Find where the given text appears and provide that cell's center as (X, Y) coordinate. 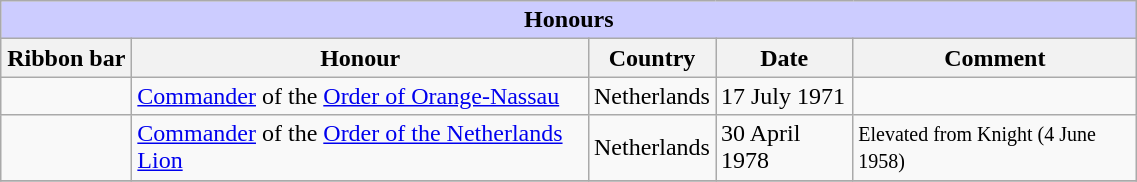
30 April 1978 (784, 148)
Elevated from Knight (4 June 1958) (995, 148)
Date (784, 58)
Honour (360, 58)
17 July 1971 (784, 96)
Ribbon bar (66, 58)
Honours (569, 20)
Commander of the Order of the Netherlands Lion (360, 148)
Comment (995, 58)
Commander of the Order of Orange-Nassau (360, 96)
Country (652, 58)
